Identify which cell holds the provided text, then report its (x, y) central coordinate. 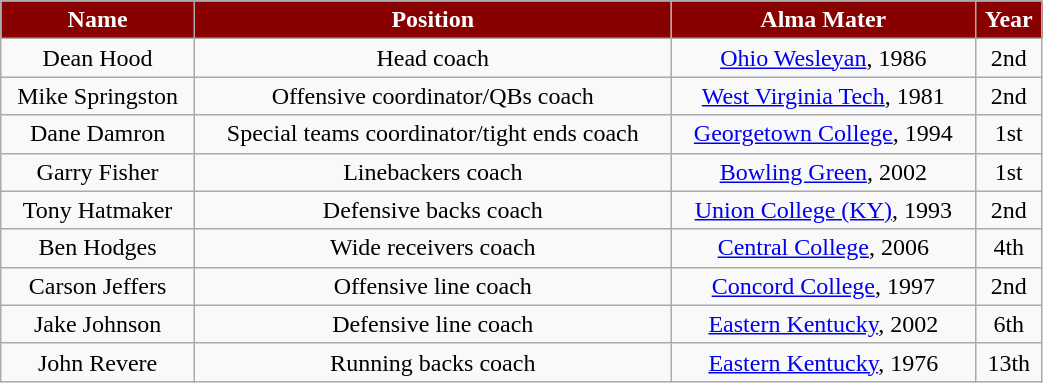
Defensive line coach (432, 324)
John Revere (98, 362)
Position (432, 20)
Mike Springston (98, 96)
Bowling Green, 2002 (823, 172)
Ben Hodges (98, 248)
Wide receivers coach (432, 248)
Linebackers coach (432, 172)
Georgetown College, 1994 (823, 134)
Concord College, 1997 (823, 286)
Carson Jeffers (98, 286)
Running backs coach (432, 362)
Garry Fisher (98, 172)
Jake Johnson (98, 324)
6th (1008, 324)
Offensive line coach (432, 286)
Eastern Kentucky, 1976 (823, 362)
Alma Mater (823, 20)
Defensive backs coach (432, 210)
Tony Hatmaker (98, 210)
13th (1008, 362)
Eastern Kentucky, 2002 (823, 324)
Special teams coordinator/tight ends coach (432, 134)
4th (1008, 248)
Head coach (432, 58)
Dean Hood (98, 58)
West Virginia Tech, 1981 (823, 96)
Name (98, 20)
Offensive coordinator/QBs coach (432, 96)
Union College (KY), 1993 (823, 210)
Ohio Wesleyan, 1986 (823, 58)
Year (1008, 20)
Dane Damron (98, 134)
Central College, 2006 (823, 248)
